Scan for the cell matching the given text and deliver its [X, Y] coordinate at center. 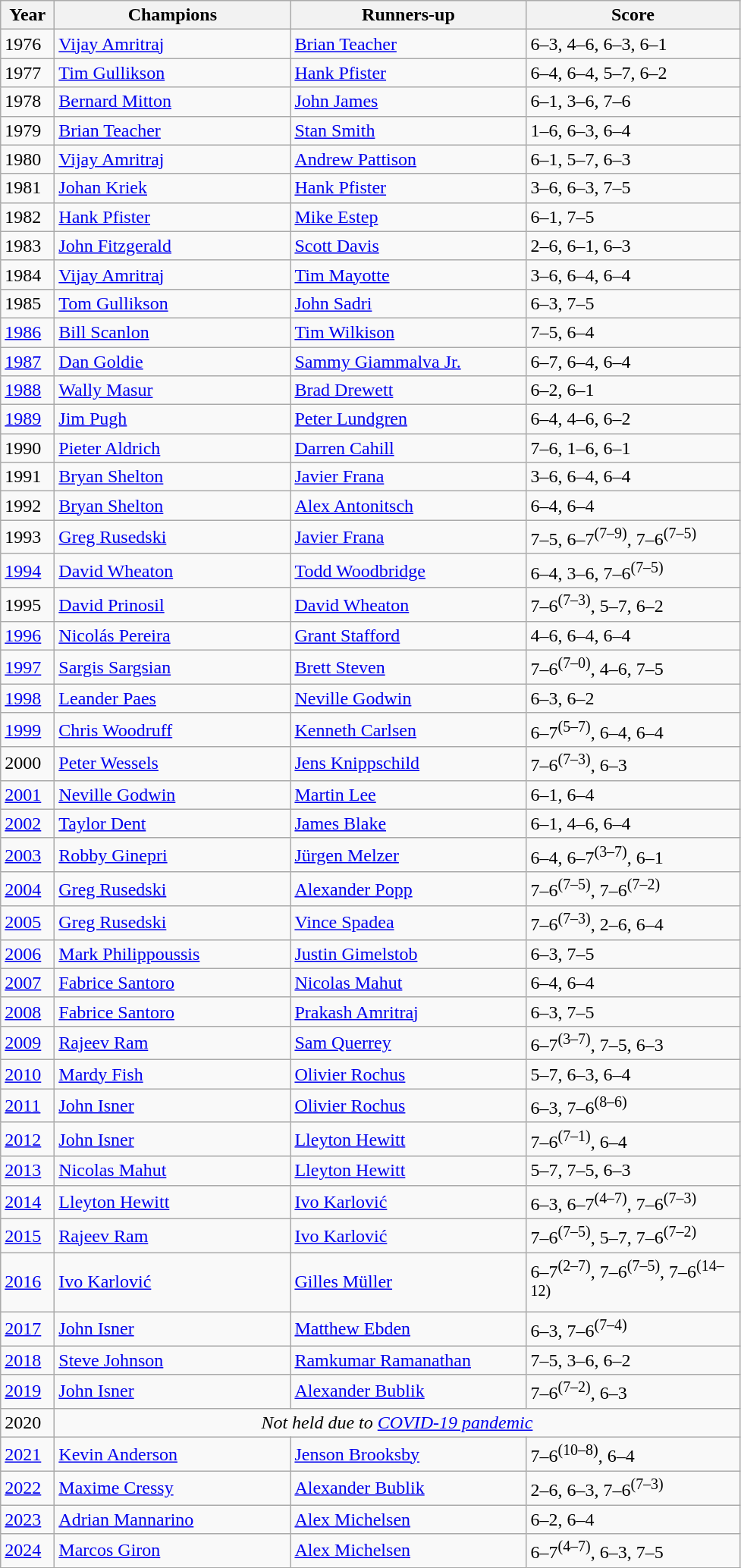
2–6, 6–3, 7–6(7–3) [633, 1488]
1978 [27, 102]
2019 [27, 1392]
6–3, 6–2 [633, 698]
2005 [27, 924]
1984 [27, 274]
Chris Woodruff [173, 729]
2–6, 6–1, 6–3 [633, 246]
4–6, 6–4, 6–4 [633, 636]
2020 [27, 1422]
Bill Scanlon [173, 332]
1976 [27, 44]
1980 [27, 159]
7–6(7–3), 2–6, 6–4 [633, 924]
2013 [27, 1171]
6–7, 6–4, 6–4 [633, 362]
1985 [27, 303]
1–6, 6–3, 6–4 [633, 130]
1986 [27, 332]
Alexander Popp [408, 889]
2008 [27, 1011]
Johan Kriek [173, 188]
Darren Cahill [408, 448]
6–4, 6–7(3–7), 6–1 [633, 855]
2007 [27, 983]
2022 [27, 1488]
7–6(7–5), 5–7, 7–6(7–2) [633, 1236]
Jens Knippschild [408, 764]
7–5, 6–7(7–9), 7–6(7–5) [633, 537]
7–6(7–3), 5–7, 6–2 [633, 605]
Stan Smith [408, 130]
Jenson Brooksby [408, 1454]
6–4, 6–4, 5–7, 6–2 [633, 73]
Jim Pugh [173, 419]
2016 [27, 1282]
6–1, 3–6, 7–6 [633, 102]
1979 [27, 130]
7–6(7–2), 6–3 [633, 1392]
Tim Wilkison [408, 332]
1993 [27, 537]
Tom Gullikson [173, 303]
2009 [27, 1043]
6–3, 7–6(8–6) [633, 1105]
3–6, 6–3, 7–5 [633, 188]
Prakash Amritraj [408, 1011]
Not held due to COVID-19 pandemic [397, 1422]
James Blake [408, 823]
6–1, 7–5 [633, 217]
2012 [27, 1139]
Robby Ginepri [173, 855]
2000 [27, 764]
1992 [27, 506]
Leander Paes [173, 698]
Wally Masur [173, 390]
Mike Estep [408, 217]
6–7(5–7), 6–4, 6–4 [633, 729]
Dan Goldie [173, 362]
Nicolás Pereira [173, 636]
1987 [27, 362]
Sargis Sargsian [173, 667]
Grant Stafford [408, 636]
2011 [27, 1105]
Maxime Cressy [173, 1488]
7–6, 1–6, 6–1 [633, 448]
1994 [27, 570]
1995 [27, 605]
Mardy Fish [173, 1074]
Brad Drewett [408, 390]
Brett Steven [408, 667]
7–6(7–5), 7–6(7–2) [633, 889]
Adrian Mannarino [173, 1519]
2001 [27, 795]
2003 [27, 855]
6–1, 5–7, 6–3 [633, 159]
7–6(10–8), 6–4 [633, 1454]
2014 [27, 1203]
1996 [27, 636]
1991 [27, 477]
6–7(2–7), 7–6(7–5), 7–6(14–12) [633, 1282]
2021 [27, 1454]
David Prinosil [173, 605]
1999 [27, 729]
Justin Gimelstob [408, 954]
Kenneth Carlsen [408, 729]
6–2, 6–4 [633, 1519]
Martin Lee [408, 795]
6–7(4–7), 6–3, 7–5 [633, 1551]
2017 [27, 1328]
1988 [27, 390]
Sammy Giammalva Jr. [408, 362]
Kevin Anderson [173, 1454]
Sam Querrey [408, 1043]
6–3, 6–7(4–7), 7–6(7–3) [633, 1203]
1989 [27, 419]
2018 [27, 1360]
Tim Gullikson [173, 73]
7–6(7–0), 4–6, 7–5 [633, 667]
6–4, 3–6, 7–6(7–5) [633, 570]
7–6(7–3), 6–3 [633, 764]
1981 [27, 188]
6–3, 7–6(7–4) [633, 1328]
Bernard Mitton [173, 102]
Mark Philippoussis [173, 954]
Peter Wessels [173, 764]
1998 [27, 698]
1977 [27, 73]
1982 [27, 217]
Year [27, 15]
Andrew Pattison [408, 159]
6–4, 4–6, 6–2 [633, 419]
7–6(7–1), 6–4 [633, 1139]
Ramkumar Ramanathan [408, 1360]
Marcos Giron [173, 1551]
Taylor Dent [173, 823]
7–5, 6–4 [633, 332]
1990 [27, 448]
2024 [27, 1551]
1997 [27, 667]
Runners-up [408, 15]
7–5, 3–6, 6–2 [633, 1360]
Steve Johnson [173, 1360]
Tim Mayotte [408, 274]
5–7, 6–3, 6–4 [633, 1074]
6–7(3–7), 7–5, 6–3 [633, 1043]
6–1, 6–4 [633, 795]
Pieter Aldrich [173, 448]
Matthew Ebden [408, 1328]
2002 [27, 823]
2004 [27, 889]
6–1, 4–6, 6–4 [633, 823]
Score [633, 15]
2010 [27, 1074]
John Sadri [408, 303]
Jürgen Melzer [408, 855]
2015 [27, 1236]
2023 [27, 1519]
5–7, 7–5, 6–3 [633, 1171]
Todd Woodbridge [408, 570]
Gilles Müller [408, 1282]
Champions [173, 15]
2006 [27, 954]
Vince Spadea [408, 924]
Alex Antonitsch [408, 506]
Scott Davis [408, 246]
6–2, 6–1 [633, 390]
6–3, 4–6, 6–3, 6–1 [633, 44]
John Fitzgerald [173, 246]
Peter Lundgren [408, 419]
John James [408, 102]
1983 [27, 246]
